Output the (x, y) coordinate of the center of the cell containing the given text.  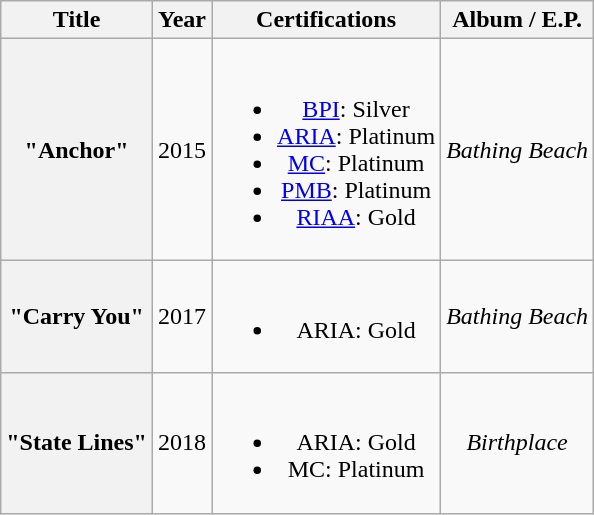
Title (77, 20)
ARIA: GoldMC: Platinum (326, 443)
Album / E.P. (518, 20)
BPI: SilverARIA: PlatinumMC: PlatinumPMB: PlatinumRIAA: Gold (326, 150)
Birthplace (518, 443)
ARIA: Gold (326, 316)
2015 (182, 150)
"State Lines" (77, 443)
"Carry You" (77, 316)
2018 (182, 443)
Year (182, 20)
"Anchor" (77, 150)
2017 (182, 316)
Certifications (326, 20)
